Scan for the cell matching the given text and deliver its [x, y] coordinate at center. 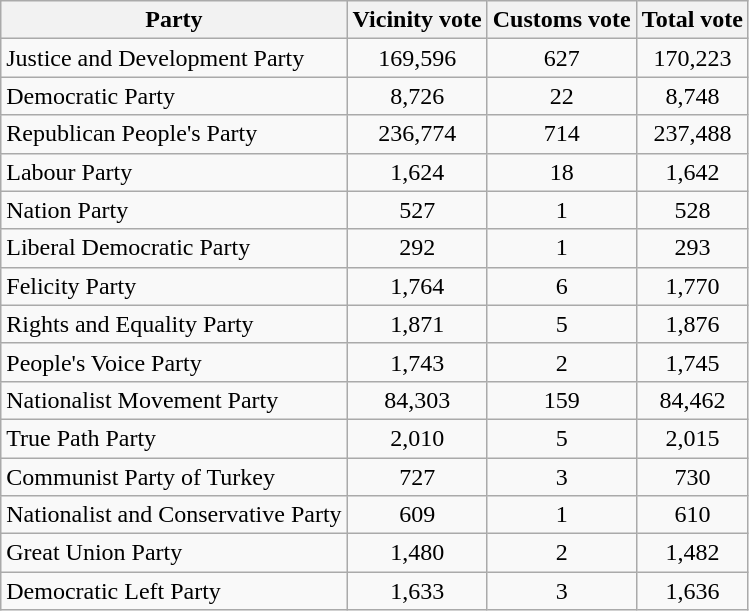
1,770 [692, 286]
2,010 [417, 438]
People's Voice Party [174, 362]
1,743 [417, 362]
True Path Party [174, 438]
Party [174, 20]
159 [562, 400]
609 [417, 515]
8,726 [417, 96]
Democratic Party [174, 96]
Liberal Democratic Party [174, 248]
1,482 [692, 553]
Nationalist and Conservative Party [174, 515]
293 [692, 248]
Justice and Development Party [174, 58]
8,748 [692, 96]
1,480 [417, 553]
1,636 [692, 591]
236,774 [417, 134]
6 [562, 286]
1,745 [692, 362]
2,015 [692, 438]
84,462 [692, 400]
Communist Party of Turkey [174, 477]
Customs vote [562, 20]
1,642 [692, 172]
84,303 [417, 400]
292 [417, 248]
1,876 [692, 324]
Labour Party [174, 172]
1,764 [417, 286]
Felicity Party [174, 286]
Great Union Party [174, 553]
Nation Party [174, 210]
170,223 [692, 58]
Nationalist Movement Party [174, 400]
627 [562, 58]
727 [417, 477]
1,624 [417, 172]
714 [562, 134]
237,488 [692, 134]
Democratic Left Party [174, 591]
1,633 [417, 591]
169,596 [417, 58]
Vicinity vote [417, 20]
730 [692, 477]
1,871 [417, 324]
Total vote [692, 20]
Rights and Equality Party [174, 324]
Republican People's Party [174, 134]
610 [692, 515]
18 [562, 172]
527 [417, 210]
528 [692, 210]
22 [562, 96]
